Return [X, Y] of the center of cell containing provided text 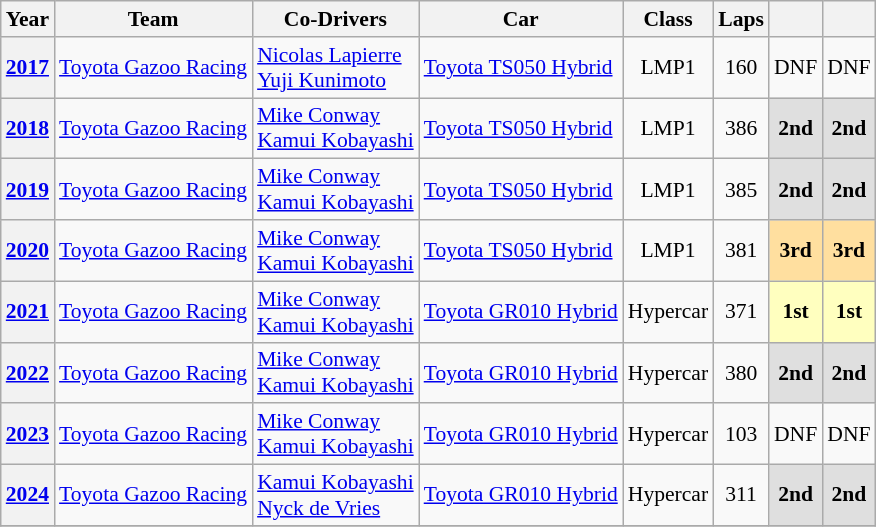
2023 [28, 434]
Laps [741, 19]
380 [741, 372]
2024 [28, 496]
385 [741, 190]
2022 [28, 372]
386 [741, 128]
381 [741, 250]
Team [153, 19]
160 [741, 68]
Car [521, 19]
2021 [28, 312]
Nicolas Lapierre Yuji Kunimoto [336, 68]
371 [741, 312]
Class [668, 19]
Year [28, 19]
Co-Drivers [336, 19]
2020 [28, 250]
2019 [28, 190]
103 [741, 434]
2017 [28, 68]
311 [741, 496]
2018 [28, 128]
Kamui Kobayashi Nyck de Vries [336, 496]
